Return the [X, Y] coordinate for the center point of the cell that contains the specified text.  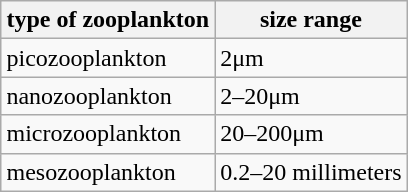
picozooplankton [108, 58]
2–20μm [311, 96]
microzooplankton [108, 134]
type of zooplankton [108, 20]
nanozooplankton [108, 96]
mesozooplankton [108, 172]
2μm [311, 58]
size range [311, 20]
20–200μm [311, 134]
0.2–20 millimeters [311, 172]
